Locate the cell with the specified text and output its (X, Y) center coordinate. 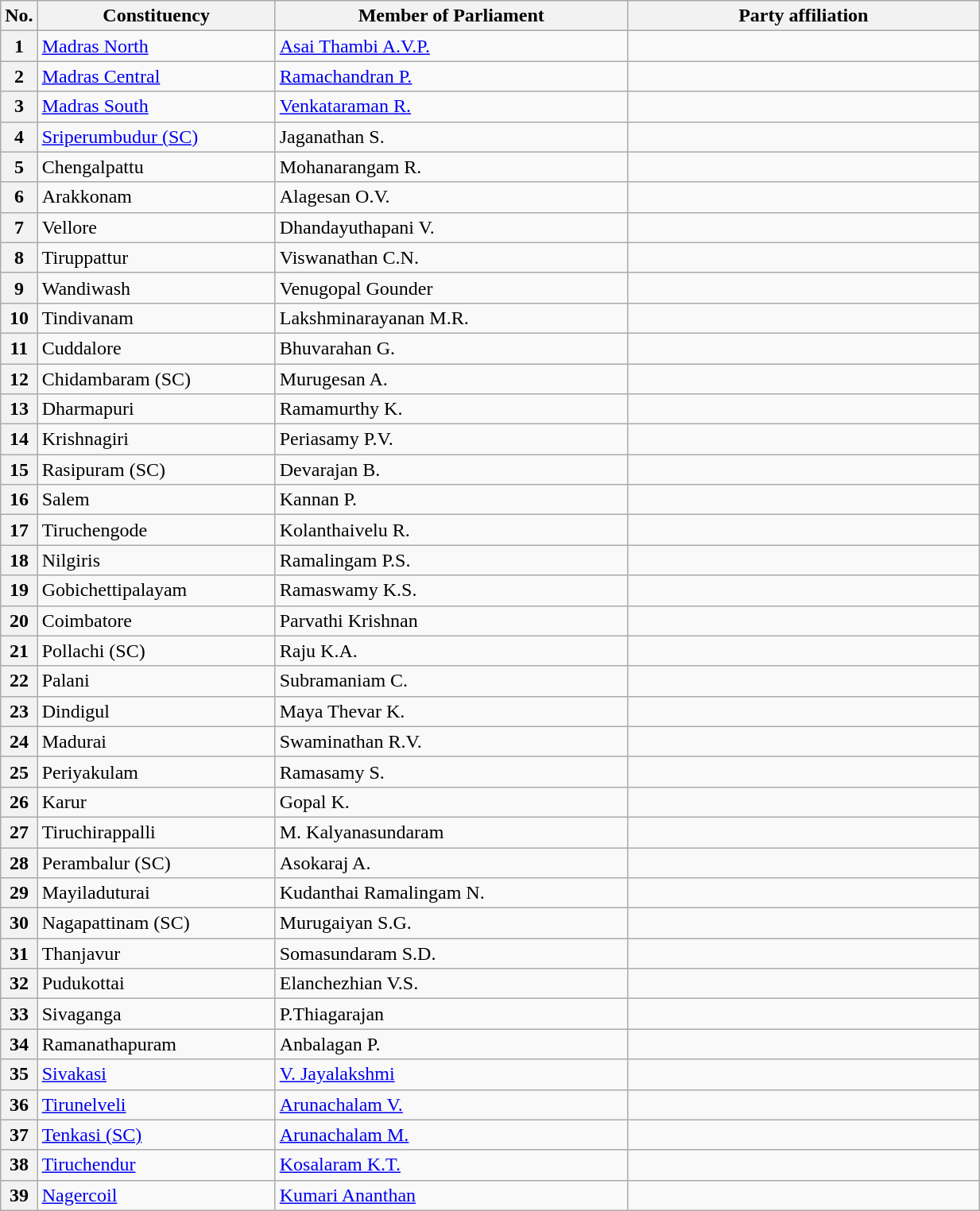
Nilgiris (156, 560)
Madurai (156, 741)
Perambalur (SC) (156, 862)
Ramasamy S. (451, 772)
Tindivanam (156, 318)
Ramachandran P. (451, 76)
34 (19, 1044)
3 (19, 106)
29 (19, 893)
Tiruppattur (156, 257)
18 (19, 560)
8 (19, 257)
35 (19, 1074)
Karur (156, 802)
27 (19, 832)
6 (19, 197)
Kumari Ananthan (451, 1195)
7 (19, 227)
Member of Parliament (451, 16)
28 (19, 862)
Madras North (156, 46)
Coimbatore (156, 621)
Venugopal Gounder (451, 288)
Somasundaram S.D. (451, 954)
12 (19, 379)
Chengalpattu (156, 167)
Tiruchirappalli (156, 832)
21 (19, 651)
9 (19, 288)
Kosalaram K.T. (451, 1165)
Chidambaram (SC) (156, 379)
Parvathi Krishnan (451, 621)
M. Kalyanasundaram (451, 832)
17 (19, 530)
Mayiladuturai (156, 893)
Kannan P. (451, 500)
Nagapattinam (SC) (156, 923)
1 (19, 46)
Vellore (156, 227)
13 (19, 409)
Periyakulam (156, 772)
32 (19, 984)
Tiruchengode (156, 530)
Dhandayuthapani V. (451, 227)
37 (19, 1135)
Party affiliation (803, 16)
Lakshminarayanan M.R. (451, 318)
Asokaraj A. (451, 862)
26 (19, 802)
Anbalagan P. (451, 1044)
Maya Thevar K. (451, 711)
Ramanathapuram (156, 1044)
20 (19, 621)
Palani (156, 681)
Pudukottai (156, 984)
Constituency (156, 16)
36 (19, 1105)
V. Jayalakshmi (451, 1074)
14 (19, 439)
Bhuvarahan G. (451, 348)
Arunachalam M. (451, 1135)
30 (19, 923)
Murugaiyan S.G. (451, 923)
Asai Thambi A.V.P. (451, 46)
Tenkasi (SC) (156, 1135)
No. (19, 16)
19 (19, 590)
23 (19, 711)
Kolanthaivelu R. (451, 530)
Salem (156, 500)
38 (19, 1165)
11 (19, 348)
Periasamy P.V. (451, 439)
Sivaganga (156, 1014)
Venkataraman R. (451, 106)
Ramalingam P.S. (451, 560)
Ramamurthy K. (451, 409)
Jaganathan S. (451, 137)
Thanjavur (156, 954)
Tiruchendur (156, 1165)
31 (19, 954)
25 (19, 772)
Ramaswamy K.S. (451, 590)
Wandiwash (156, 288)
15 (19, 470)
Subramaniam C. (451, 681)
Nagercoil (156, 1195)
Arunachalam V. (451, 1105)
Cuddalore (156, 348)
10 (19, 318)
24 (19, 741)
22 (19, 681)
Sivakasi (156, 1074)
Rasipuram (SC) (156, 470)
4 (19, 137)
Pollachi (SC) (156, 651)
Dindigul (156, 711)
33 (19, 1014)
P.Thiagarajan (451, 1014)
Madras South (156, 106)
2 (19, 76)
Gopal K. (451, 802)
Murugesan A. (451, 379)
Viswanathan C.N. (451, 257)
39 (19, 1195)
5 (19, 167)
Krishnagiri (156, 439)
Elanchezhian V.S. (451, 984)
Alagesan O.V. (451, 197)
Kudanthai Ramalingam N. (451, 893)
Arakkonam (156, 197)
Devarajan B. (451, 470)
Swaminathan R.V. (451, 741)
Gobichettipalayam (156, 590)
Sriperumbudur (SC) (156, 137)
Tirunelveli (156, 1105)
Madras Central (156, 76)
Dharmapuri (156, 409)
Raju K.A. (451, 651)
16 (19, 500)
Mohanarangam R. (451, 167)
